Identify which cell holds the provided text, then report its [x, y] central coordinate. 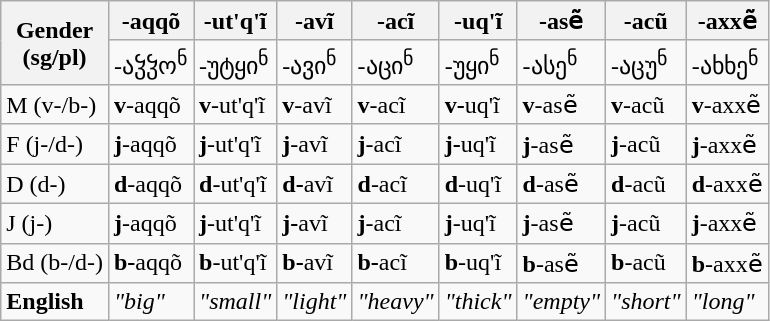
Gender(sg/pl) [55, 43]
"small" [236, 302]
-asẽ [562, 21]
"thick" [478, 302]
D (d-) [55, 184]
b-asẽ [562, 263]
v-uq'ĩ [478, 105]
-ახხენ [727, 62]
v-asẽ [562, 105]
d-acĩ [396, 184]
English [55, 302]
-ut'q'ĩ [236, 21]
-ავინ [314, 62]
"heavy" [396, 302]
-axxẽ [727, 21]
b-aqqõ [150, 263]
v-avĩ [314, 105]
-aqqõ [150, 21]
-avĩ [314, 21]
b-acũ [646, 263]
v-axxẽ [727, 105]
d-avĩ [314, 184]
-აცუნ [646, 62]
d-aqqõ [150, 184]
b-axxẽ [727, 263]
"big" [150, 302]
-uq'ĩ [478, 21]
b-acĩ [396, 263]
b-uq'ĩ [478, 263]
-ასენ [562, 62]
v-aqqõ [150, 105]
-აცინ [396, 62]
"long" [727, 302]
d-uq'ĩ [478, 184]
-უტყინ [236, 62]
Bd (b-/d-) [55, 263]
M (v-/b-) [55, 105]
d-axxẽ [727, 184]
b-avĩ [314, 263]
-acũ [646, 21]
v-acũ [646, 105]
d-acũ [646, 184]
b-ut'q'ĩ [236, 263]
-უყინ [478, 62]
J (j-) [55, 224]
F (j-/d-) [55, 144]
d-ut'q'ĩ [236, 184]
v-acĩ [396, 105]
-აჴჴონ [150, 62]
d-asẽ [562, 184]
-acĩ [396, 21]
v-ut'q'ĩ [236, 105]
"empty" [562, 302]
"light" [314, 302]
"short" [646, 302]
